Detect which cell encompasses the target text, then output its (x, y) center coordinate. 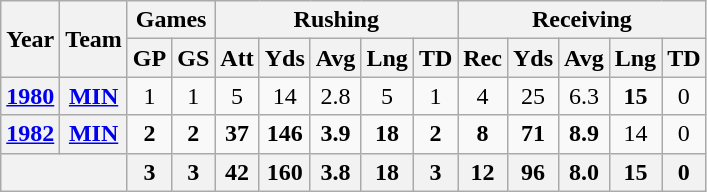
2.8 (336, 96)
GP (149, 58)
96 (532, 172)
160 (284, 172)
Receiving (582, 20)
Games (170, 20)
42 (237, 172)
12 (483, 172)
1982 (30, 134)
8.0 (584, 172)
Rushing (336, 20)
Year (30, 39)
Rec (483, 58)
3.8 (336, 172)
6.3 (584, 96)
4 (483, 96)
1980 (30, 96)
146 (284, 134)
3.9 (336, 134)
GS (194, 58)
8.9 (584, 134)
8 (483, 134)
71 (532, 134)
25 (532, 96)
37 (237, 134)
Team (94, 39)
Att (237, 58)
